Output the (x, y) coordinate of the center of the cell containing the given text.  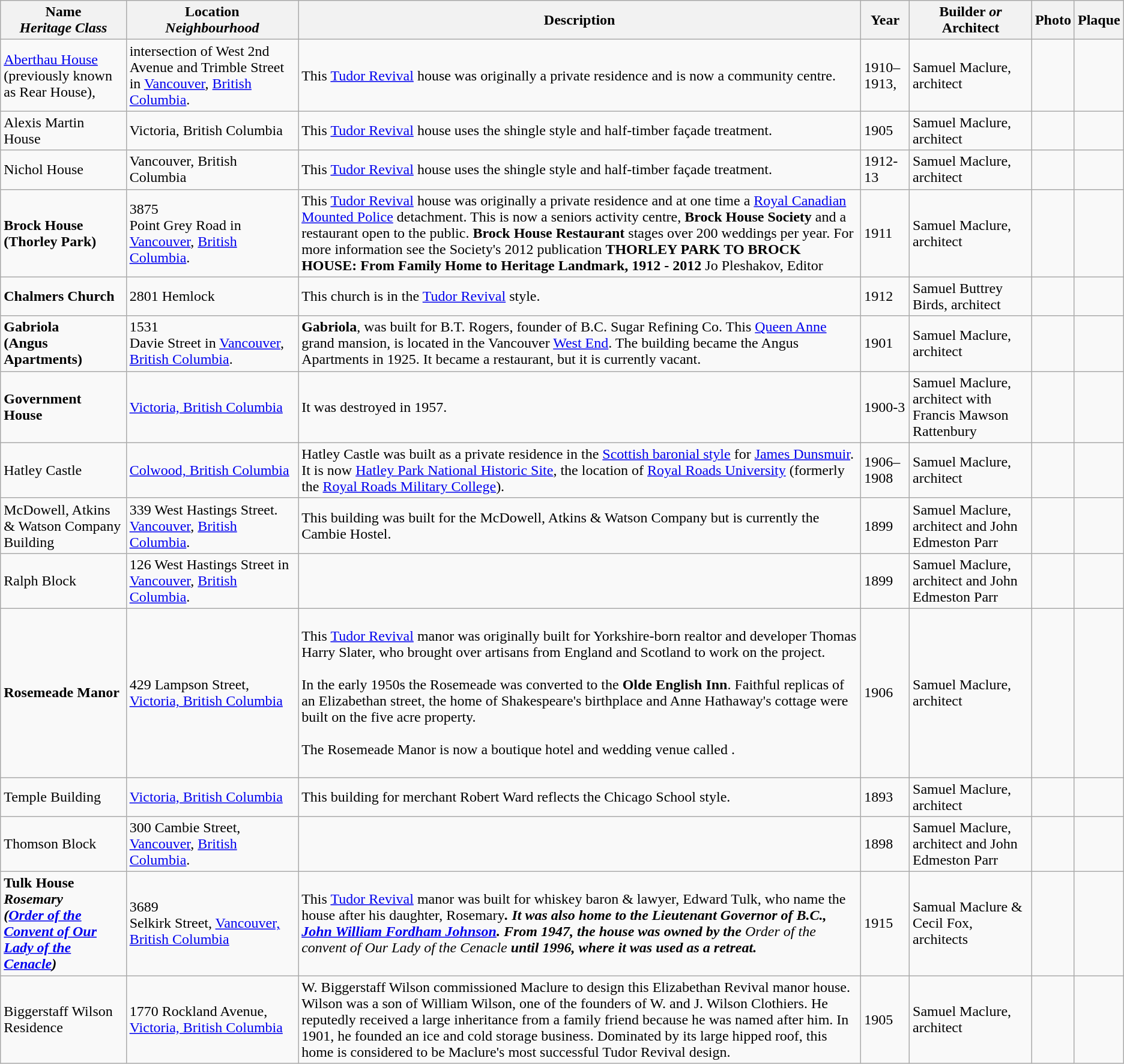
Vancouver, British Columbia (212, 169)
126 West Hastings Street in Vancouver, British Columbia. (212, 581)
Year (885, 20)
Tulk House Rosemary(Order of the Convent of Our Lady of the Cenacle) (64, 923)
1898 (885, 844)
1906–1908 (885, 470)
Government House (64, 407)
3875Point Grey Road in Vancouver, British Columbia. (212, 233)
NameHeritage Class (64, 20)
Gabriola(Angus Apartments) (64, 343)
Thomson Block (64, 844)
1911 (885, 233)
1893 (885, 796)
1900-3 (885, 407)
Builder orArchitect (971, 20)
This church is in the Tudor Revival style. (580, 297)
Biggerstaff Wilson Residence (64, 1020)
Brock House(Thorley Park) (64, 233)
Hatley Castle (64, 470)
This Tudor Revival house was originally a private residence and is now a community centre. (580, 76)
429 Lampson Street, Victoria, British Columbia (212, 693)
Plaque (1099, 20)
1906 (885, 693)
Colwood, British Columbia (212, 470)
Nichol House (64, 169)
1915 (885, 923)
Chalmers Church (64, 297)
Rosemeade Manor (64, 693)
McDowell, Atkins & Watson Company Building (64, 525)
339 West Hastings Street. Vancouver, British Columbia. (212, 525)
3689Selkirk Street, Vancouver, British Columbia (212, 923)
1912-13 (885, 169)
This building for merchant Robert Ward reflects the Chicago School style. (580, 796)
Samuel Maclure, architect with Francis Mawson Rattenbury (971, 407)
1531Davie Street in Vancouver, British Columbia. (212, 343)
Description (580, 20)
Temple Building (64, 796)
intersection of West 2nd Avenue and Trimble Street in Vancouver, British Columbia. (212, 76)
Samuel Buttrey Birds, architect (971, 297)
Samual Maclure & Cecil Fox, architects (971, 923)
LocationNeighbourhood (212, 20)
Alexis Martin House (64, 131)
Ralph Block (64, 581)
2801 Hemlock (212, 297)
Aberthau House (previously known as Rear House), (64, 76)
1912 (885, 297)
1770 Rockland Avenue, Victoria, British Columbia (212, 1020)
1910–1913, (885, 76)
300 Cambie Street, Vancouver, British Columbia. (212, 844)
Photo (1053, 20)
It was destroyed in 1957. (580, 407)
1901 (885, 343)
This building was built for the McDowell, Atkins & Watson Company but is currently the Cambie Hostel. (580, 525)
